Extract the [X, Y] coordinate from the center of the cell holding the provided text.  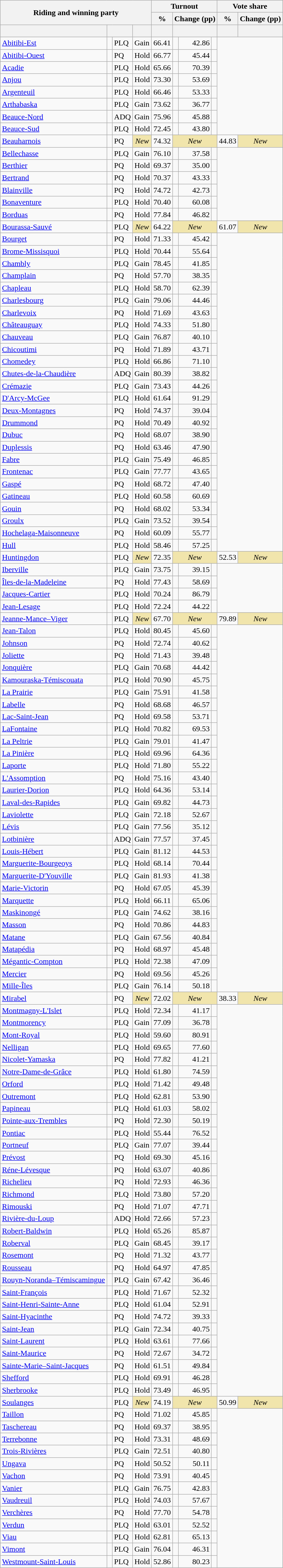
Saint-Hyacinthe [53, 1316]
Berthier [53, 166]
Beauce-Sud [53, 129]
73.31 [162, 1439]
72.38 [162, 962]
71.89 [162, 349]
41.58 [195, 692]
Beauce-Nord [53, 116]
Nelligan [53, 1047]
47.71 [195, 1206]
Vanier [53, 1488]
Jean-Talon [53, 631]
73.49 [162, 1390]
80.23 [195, 1562]
73.30 [162, 80]
44.42 [195, 668]
Rivière-du-Loup [53, 1219]
45.88 [195, 116]
Duplessis [53, 447]
Bourassa-Sauvé [53, 227]
42.83 [195, 1488]
42.73 [195, 190]
77.70 [162, 1512]
71.02 [162, 1415]
40.84 [195, 937]
77.82 [162, 1059]
67.05 [162, 888]
Westmount-Saint-Louis [53, 1562]
Papineau [53, 1108]
71.43 [162, 655]
76.52 [195, 1133]
47.09 [195, 962]
41.21 [195, 1059]
Viau [53, 1537]
69.53 [195, 729]
Lac-Saint-Jean [53, 716]
70.82 [162, 729]
58.46 [162, 545]
Bellechasse [53, 153]
45.75 [195, 680]
Prévost [53, 1158]
Gaspé [53, 484]
La Peltrie [53, 741]
69.56 [162, 974]
Lotbinière [53, 839]
67.70 [162, 619]
40.92 [195, 423]
La Pinière [53, 753]
68.07 [162, 435]
66.77 [162, 55]
Louis-Hébert [53, 851]
77.43 [162, 582]
77.07 [162, 1145]
Deux-Montagnes [53, 410]
61.04 [162, 1304]
Saint-Henri-Sainte-Anne [53, 1304]
77.56 [162, 827]
74.37 [162, 410]
Jean-Lesage [53, 606]
Sherbrooke [53, 1390]
71.33 [162, 239]
45.85 [195, 1415]
71.32 [162, 1255]
71.67 [162, 1292]
64.97 [162, 1268]
Taschereau [53, 1427]
86.79 [195, 594]
55.77 [195, 533]
Crémazie [53, 386]
53.34 [195, 508]
40.62 [195, 643]
40.10 [195, 337]
46.31 [195, 1549]
Laviolette [53, 815]
La Prairie [53, 692]
76.10 [162, 153]
63.01 [162, 1525]
74.03 [162, 1500]
72.24 [162, 606]
43.80 [195, 129]
Rosemont [53, 1255]
Fabre [53, 459]
Anjou [53, 80]
Marquette [53, 900]
74.62 [162, 912]
53.71 [195, 716]
43.65 [195, 472]
55.22 [195, 766]
Saint-Laurent [53, 1341]
61.80 [162, 1072]
35.12 [195, 827]
55.44 [162, 1133]
44.46 [195, 300]
38.16 [195, 912]
Chauveau [53, 337]
45.26 [195, 974]
60.08 [195, 202]
58.70 [162, 288]
Beauharnois [53, 141]
35.00 [195, 166]
77.84 [162, 215]
49.48 [195, 1084]
43.40 [195, 778]
73.75 [162, 570]
80.45 [162, 631]
72.45 [162, 129]
39.04 [195, 410]
59.60 [162, 1035]
Verdun [53, 1525]
Maskinongé [53, 912]
43.33 [195, 178]
52.67 [195, 815]
61.07 [227, 227]
Laval-des-Rapides [53, 802]
43.71 [195, 349]
Laurier-Dorion [53, 790]
69.58 [162, 716]
Joliette [53, 655]
Soulanges [53, 1402]
73.62 [162, 104]
Jonquière [53, 668]
77.09 [162, 1023]
70.49 [162, 423]
58.69 [195, 582]
76.14 [162, 986]
73.80 [162, 1194]
75.16 [162, 778]
60.09 [162, 533]
Blainville [53, 190]
42.86 [195, 43]
54.78 [195, 1512]
72.93 [162, 1182]
61.51 [162, 1366]
Johnson [53, 643]
Vimont [53, 1549]
45.48 [195, 949]
Saint-Jean [53, 1329]
44.53 [195, 851]
Masson [53, 925]
Réne-Lévesque [53, 1170]
72.02 [162, 998]
85.87 [195, 1231]
Nicolet-Yamaska [53, 1059]
Borduas [53, 215]
49.84 [195, 1366]
Turnout [184, 6]
Robert-Baldwin [53, 1231]
63.07 [162, 1170]
Vachon [53, 1476]
45.44 [195, 55]
50.19 [195, 1121]
55.64 [195, 251]
75.96 [162, 116]
68.02 [162, 508]
Kamouraska-Témiscouata [53, 680]
Portneuf [53, 1145]
57.25 [195, 545]
Mille-Îles [53, 986]
69.82 [162, 802]
58.02 [195, 1108]
Brome-Missisquoi [53, 251]
38.95 [195, 1427]
80.91 [195, 1035]
Chicoutimi [53, 349]
Gatineau [53, 496]
52.52 [195, 1525]
37.45 [195, 839]
Gouin [53, 508]
71.80 [162, 766]
63.46 [162, 447]
77.77 [162, 472]
80.39 [162, 374]
Mirabel [53, 998]
39.54 [195, 521]
53.90 [195, 1096]
53.14 [195, 790]
66.86 [162, 362]
L'Assomption [53, 778]
39.33 [195, 1316]
Vote share [250, 6]
69.96 [162, 753]
Groulx [53, 521]
Arthabaska [53, 104]
70.37 [162, 178]
74.33 [162, 325]
36.46 [195, 1280]
Notre-Dame-de-Grâce [53, 1072]
Richelieu [53, 1182]
41.85 [195, 263]
75.49 [162, 459]
57.67 [195, 1500]
77.66 [195, 1341]
77.60 [195, 1047]
50.11 [195, 1463]
44.73 [195, 802]
39.15 [195, 570]
Bonaventure [53, 202]
Mont-Royal [53, 1035]
Laporte [53, 766]
70.68 [162, 668]
68.97 [162, 949]
52.86 [162, 1562]
Chambly [53, 263]
45.60 [195, 631]
71.10 [195, 362]
61.03 [162, 1108]
71.69 [162, 312]
57.70 [162, 276]
68.72 [162, 484]
60.58 [162, 496]
72.67 [162, 1353]
Marie-Victorin [53, 888]
Châteauguay [53, 325]
66.46 [162, 92]
70.90 [162, 680]
57.20 [195, 1194]
46.95 [195, 1390]
Richmond [53, 1194]
39.44 [195, 1145]
Charlevoix [53, 312]
47.40 [195, 484]
78.45 [162, 263]
Dubuc [53, 435]
91.29 [195, 398]
72.74 [162, 643]
Jeanne-Mance–Viger [53, 619]
46.57 [195, 704]
72.35 [162, 558]
67.56 [162, 937]
68.68 [162, 704]
Matane [53, 937]
Bourget [53, 239]
61.64 [162, 398]
Outremont [53, 1096]
Sainte-Marie–Saint-Jacques [53, 1366]
74.32 [162, 141]
Shefford [53, 1378]
70.39 [195, 68]
D'Arcy-McGee [53, 398]
Labelle [53, 704]
41.38 [195, 876]
47.90 [195, 447]
Marguerite-Bourgeoys [53, 863]
Chomedey [53, 362]
70.86 [162, 925]
Ungava [53, 1463]
60.69 [195, 496]
52.91 [195, 1304]
65.26 [162, 1231]
Trois-Rivières [53, 1451]
Montmorency [53, 1023]
40.86 [195, 1170]
65.66 [162, 68]
Hochelaga-Maisonneuve [53, 533]
70.24 [162, 594]
Rouyn-Noranda–Témiscamingue [53, 1280]
72.66 [162, 1219]
Roberval [53, 1243]
Hull [53, 545]
34.72 [195, 1353]
76.04 [162, 1549]
46.36 [195, 1182]
Charlesbourg [53, 300]
76.75 [162, 1488]
68.45 [162, 1243]
40.80 [195, 1451]
Saint-Maurice [53, 1353]
73.43 [162, 386]
Pointe-aux-Trembles [53, 1121]
39.17 [195, 1243]
66.11 [162, 900]
75.91 [162, 692]
Drummond [53, 423]
65.13 [195, 1537]
Lévis [53, 827]
Saint-François [53, 1292]
74.19 [162, 1402]
41.47 [195, 741]
46.85 [195, 459]
74.59 [195, 1072]
Chapleau [53, 288]
Îles-de-la-Madeleine [53, 582]
Matapédia [53, 949]
53.69 [195, 80]
69.30 [162, 1158]
Bertrand [53, 178]
Rimouski [53, 1206]
Chutes-de-la-Chaudière [53, 374]
Marguerite-D'Youville [53, 876]
65.06 [195, 900]
45.16 [195, 1158]
39.48 [195, 655]
38.82 [195, 374]
51.80 [195, 325]
Terrebonne [53, 1439]
Montmagny-L'Islet [53, 1010]
Iberville [53, 570]
73.91 [162, 1476]
52.32 [195, 1292]
81.93 [162, 876]
48.69 [195, 1439]
Champlain [53, 276]
45.39 [195, 888]
Mégantic-Compton [53, 962]
44.22 [195, 606]
Abitibi-Ouest [53, 55]
Vaudreuil [53, 1500]
47.85 [195, 1268]
81.12 [162, 851]
68.14 [162, 863]
Taillon [53, 1415]
Abitibi-Est [53, 43]
46.82 [195, 215]
73.52 [162, 521]
Riding and winning party [76, 13]
46.28 [195, 1378]
53.33 [195, 92]
Mercier [53, 974]
62.39 [195, 288]
66.41 [162, 43]
63.61 [162, 1341]
72.51 [162, 1451]
76.87 [162, 337]
Orford [53, 1084]
45.42 [195, 239]
36.78 [195, 1023]
41.17 [195, 1010]
Huntingdon [53, 558]
50.52 [162, 1463]
Jacques-Cartier [53, 594]
79.06 [162, 300]
57.23 [195, 1219]
64.22 [162, 227]
67.42 [162, 1280]
43.77 [195, 1255]
37.58 [195, 153]
Verchères [53, 1512]
72.18 [162, 815]
71.42 [162, 1084]
50.18 [195, 986]
36.77 [195, 104]
69.65 [162, 1047]
44.26 [195, 386]
72.30 [162, 1121]
Acadie [53, 68]
LaFontaine [53, 729]
38.33 [227, 998]
40.45 [195, 1476]
Rousseau [53, 1268]
38.90 [195, 435]
79.89 [227, 619]
43.63 [195, 312]
Pontiac [53, 1133]
38.35 [195, 276]
52.53 [227, 558]
70.40 [162, 202]
Frontenac [53, 472]
77.57 [162, 839]
69.91 [162, 1378]
40.75 [195, 1329]
79.01 [162, 741]
71.07 [162, 1206]
50.99 [227, 1402]
Argenteuil [53, 92]
